Detect which cell encompasses the target text, then output its (x, y) center coordinate. 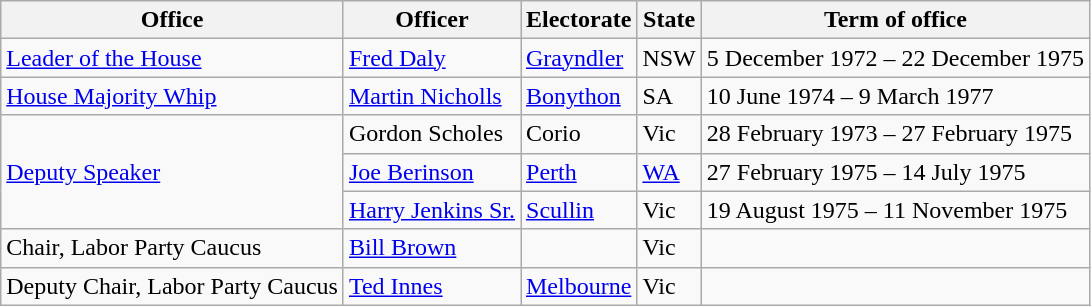
House Majority Whip (172, 96)
Martin Nicholls (432, 96)
Officer (432, 20)
Perth (578, 172)
State (669, 20)
Joe Berinson (432, 172)
Melbourne (578, 286)
Corio (578, 134)
5 December 1972 – 22 December 1975 (895, 58)
Grayndler (578, 58)
Deputy Speaker (172, 172)
28 February 1973 – 27 February 1975 (895, 134)
10 June 1974 – 9 March 1977 (895, 96)
19 August 1975 – 11 November 1975 (895, 210)
Office (172, 20)
Ted Innes (432, 286)
Bonython (578, 96)
SA (669, 96)
27 February 1975 – 14 July 1975 (895, 172)
Gordon Scholes (432, 134)
Bill Brown (432, 248)
Scullin (578, 210)
Harry Jenkins Sr. (432, 210)
WA (669, 172)
Electorate (578, 20)
Leader of the House (172, 58)
Fred Daly (432, 58)
Chair, Labor Party Caucus (172, 248)
NSW (669, 58)
Term of office (895, 20)
Deputy Chair, Labor Party Caucus (172, 286)
